Locate the cell with the specified text and output its [x, y] center coordinate. 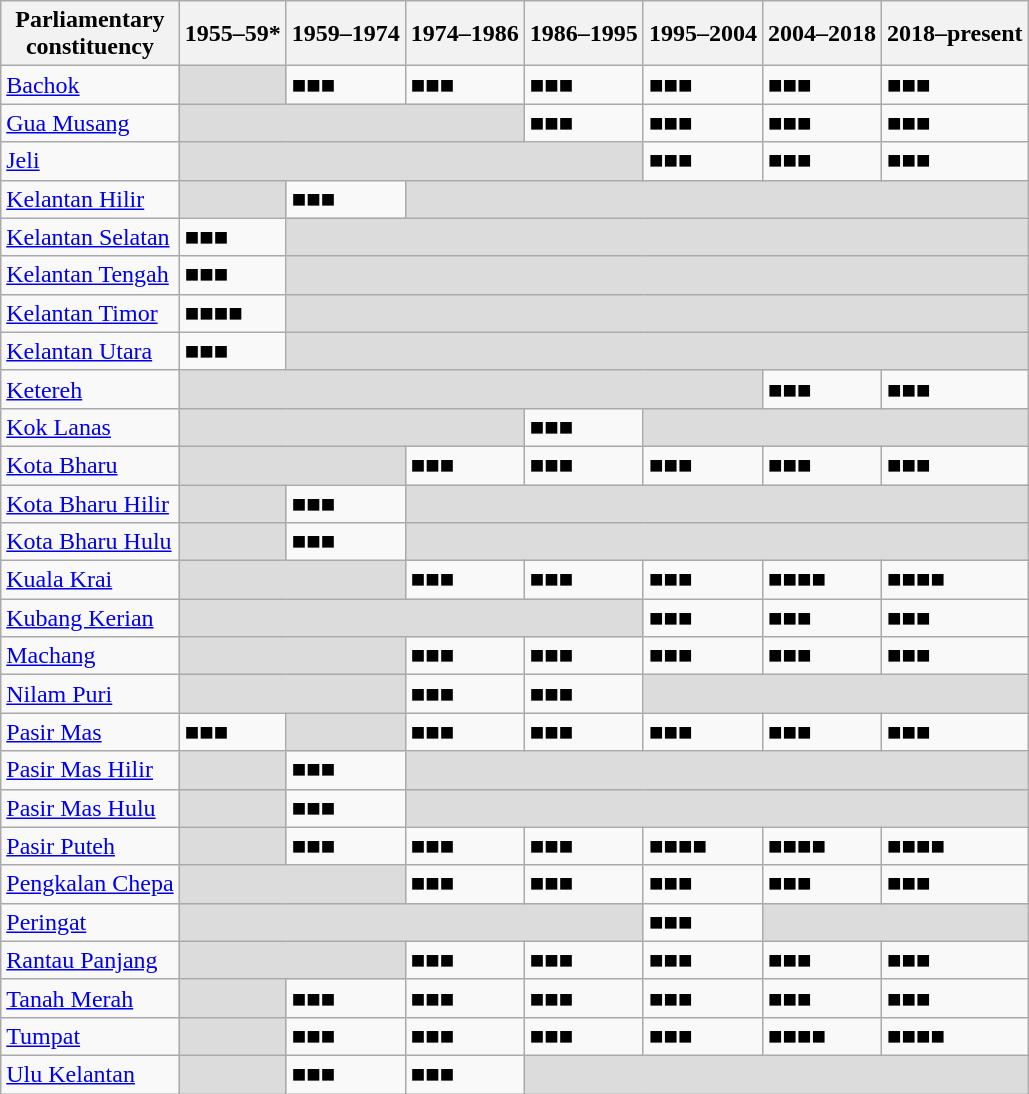
1974–1986 [464, 34]
Parliamentaryconstituency [90, 34]
1955–59* [232, 34]
Gua Musang [90, 123]
Machang [90, 656]
Pengkalan Chepa [90, 884]
Kuala Krai [90, 580]
Rantau Panjang [90, 960]
Kelantan Tengah [90, 275]
Jeli [90, 161]
Kota Bharu Hilir [90, 503]
Kota Bharu Hulu [90, 542]
Peringat [90, 922]
Nilam Puri [90, 694]
Pasir Mas Hilir [90, 770]
2018–present [954, 34]
Tanah Merah [90, 998]
Ulu Kelantan [90, 1074]
2004–2018 [822, 34]
Kelantan Selatan [90, 237]
Kelantan Utara [90, 351]
1959–1974 [346, 34]
Pasir Puteh [90, 846]
Pasir Mas [90, 732]
Kelantan Hilir [90, 199]
Ketereh [90, 389]
1986–1995 [584, 34]
Kok Lanas [90, 427]
Kelantan Timor [90, 313]
Bachok [90, 85]
Pasir Mas Hulu [90, 808]
Tumpat [90, 1036]
1995–2004 [702, 34]
Kubang Kerian [90, 618]
Kota Bharu [90, 465]
